Find where the given text appears and provide that cell's center as (x, y) coordinate. 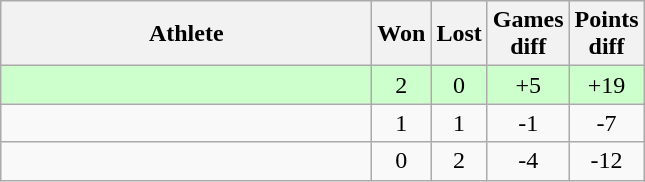
-4 (528, 161)
-12 (606, 161)
+19 (606, 85)
Athlete (186, 34)
Gamesdiff (528, 34)
Lost (459, 34)
Won (402, 34)
-7 (606, 123)
+5 (528, 85)
-1 (528, 123)
Pointsdiff (606, 34)
